Determine the [X, Y] coordinate at the center of the cell enclosing the given text.  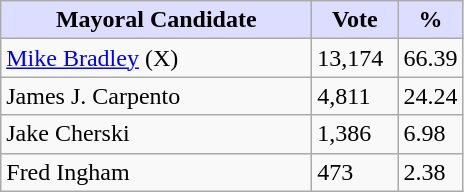
% [430, 20]
13,174 [355, 58]
James J. Carpento [156, 96]
1,386 [355, 134]
Fred Ingham [156, 172]
Jake Cherski [156, 134]
Vote [355, 20]
473 [355, 172]
24.24 [430, 96]
4,811 [355, 96]
2.38 [430, 172]
66.39 [430, 58]
Mayoral Candidate [156, 20]
Mike Bradley (X) [156, 58]
6.98 [430, 134]
